Determine the (X, Y) coordinate at the center of the cell enclosing the given text.  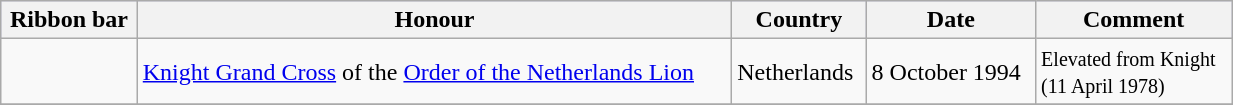
Knight Grand Cross of the Order of the Netherlands Lion (434, 72)
8 October 1994 (951, 72)
Ribbon bar (69, 20)
Honour (434, 20)
Comment (1134, 20)
Date (951, 20)
Elevated from Knight (11 April 1978) (1134, 72)
Netherlands (799, 72)
Country (799, 20)
